Return (X, Y) of the center of cell containing provided text 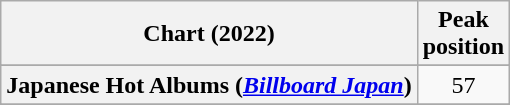
Chart (2022) (209, 34)
Peakposition (463, 34)
Japanese Hot Albums (Billboard Japan) (209, 85)
57 (463, 85)
